From the cell containing the given text, extract its center point as [X, Y] coordinate. 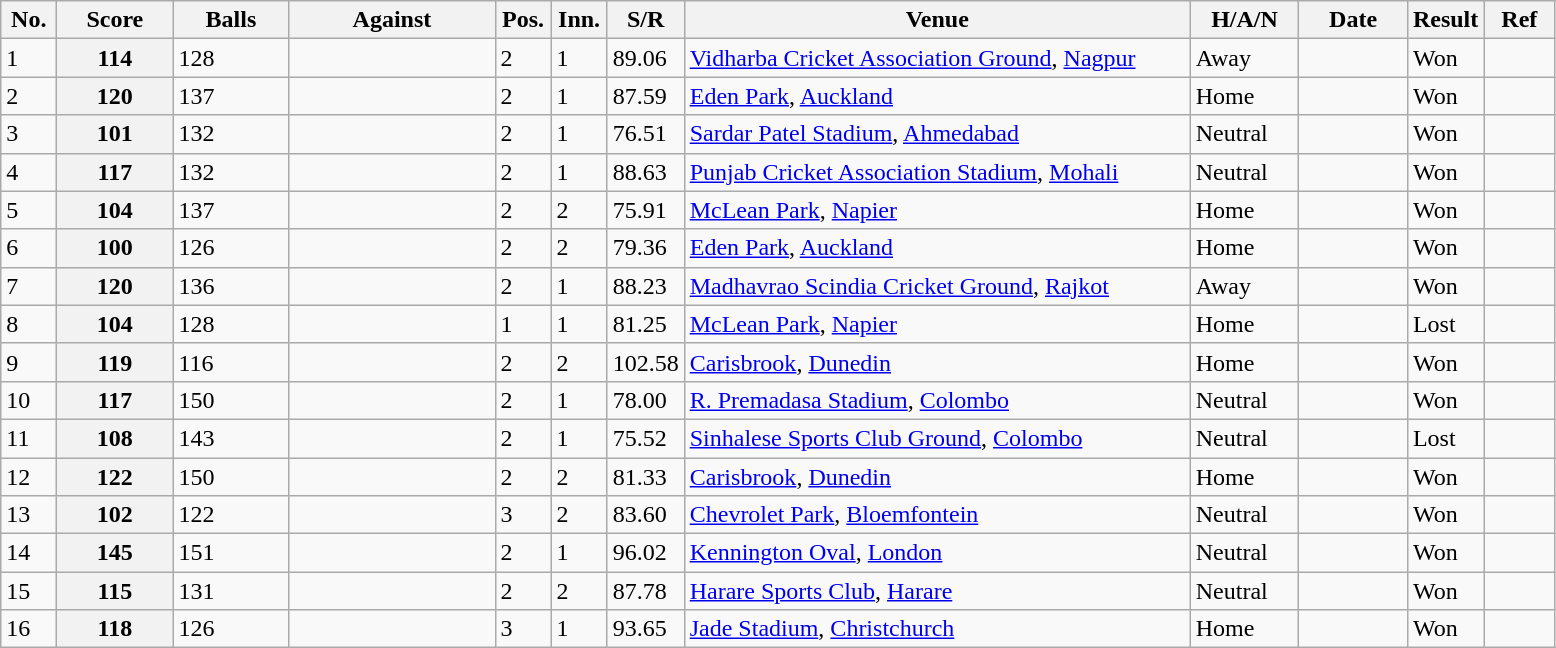
102.58 [646, 362]
115 [115, 591]
83.60 [646, 515]
Ref [1520, 20]
131 [231, 591]
Harare Sports Club, Harare [937, 591]
87.59 [646, 96]
15 [29, 591]
H/A/N [1244, 20]
101 [115, 134]
88.63 [646, 172]
Sinhalese Sports Club Ground, Colombo [937, 438]
78.00 [646, 400]
143 [231, 438]
11 [29, 438]
Balls [231, 20]
13 [29, 515]
Venue [937, 20]
75.91 [646, 210]
Vidharba Cricket Association Ground, Nagpur [937, 58]
145 [115, 553]
96.02 [646, 553]
114 [115, 58]
S/R [646, 20]
Pos. [523, 20]
100 [115, 248]
12 [29, 477]
9 [29, 362]
81.33 [646, 477]
118 [115, 629]
136 [231, 286]
116 [231, 362]
6 [29, 248]
151 [231, 553]
7 [29, 286]
102 [115, 515]
Result [1445, 20]
16 [29, 629]
5 [29, 210]
75.52 [646, 438]
79.36 [646, 248]
Inn. [579, 20]
87.78 [646, 591]
Chevrolet Park, Bloemfontein [937, 515]
93.65 [646, 629]
Punjab Cricket Association Stadium, Mohali [937, 172]
No. [29, 20]
Against [392, 20]
81.25 [646, 324]
R. Premadasa Stadium, Colombo [937, 400]
Date [1354, 20]
8 [29, 324]
Madhavrao Scindia Cricket Ground, Rajkot [937, 286]
108 [115, 438]
10 [29, 400]
Sardar Patel Stadium, Ahmedabad [937, 134]
89.06 [646, 58]
4 [29, 172]
76.51 [646, 134]
14 [29, 553]
119 [115, 362]
Jade Stadium, Christchurch [937, 629]
88.23 [646, 286]
Score [115, 20]
Kennington Oval, London [937, 553]
